Scan for the cell matching the given text and deliver its (x, y) coordinate at center. 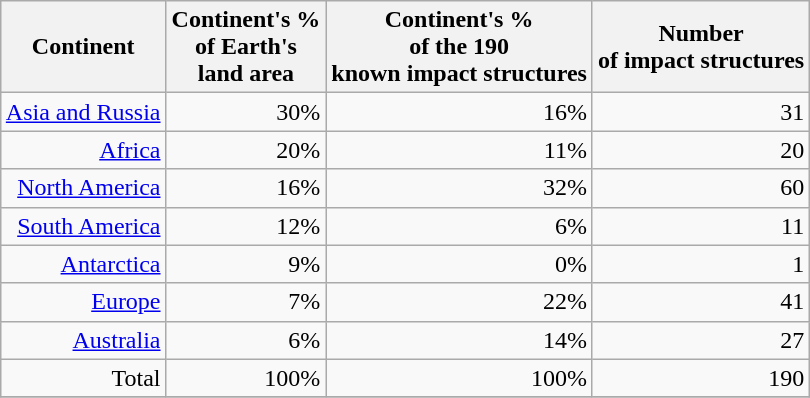
Europe (83, 302)
North America (83, 188)
41 (700, 302)
0% (460, 264)
7% (246, 302)
12% (246, 226)
11% (460, 150)
31 (700, 112)
60 (700, 188)
Africa (83, 150)
27 (700, 340)
Continent's % of Earth's land area (246, 47)
11 (700, 226)
South America (83, 226)
32% (460, 188)
9% (246, 264)
Australia (83, 340)
Asia and Russia (83, 112)
Total (83, 378)
20% (246, 150)
1 (700, 264)
190 (700, 378)
30% (246, 112)
Continent's % of the 190known impact structures (460, 47)
14% (460, 340)
22% (460, 302)
Continent (83, 47)
Antarctica (83, 264)
Number of impact structures (700, 47)
20 (700, 150)
